Locate the cell with the specified text and output its (x, y) center coordinate. 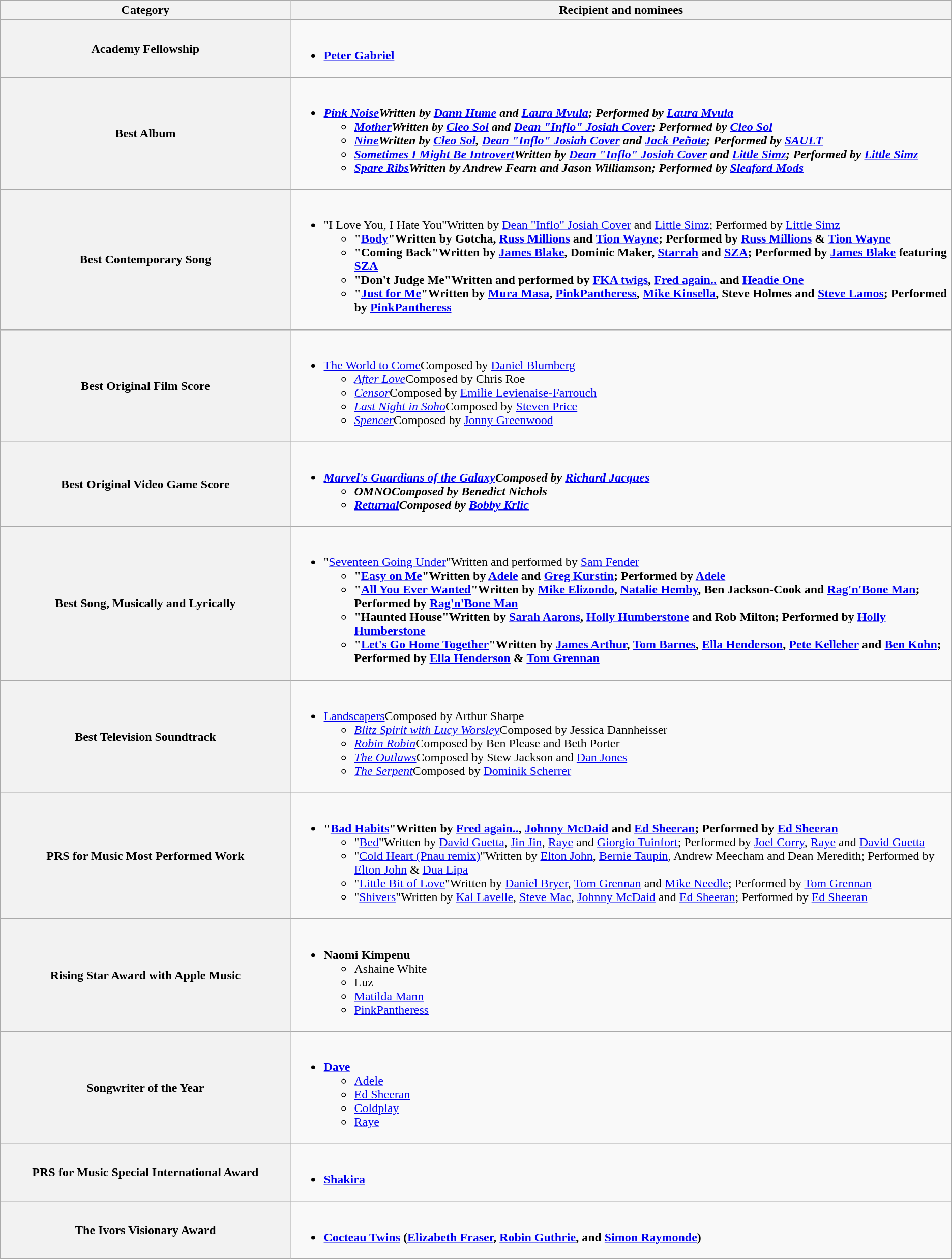
PRS for Music Special International Award (145, 1173)
Best Contemporary Song (145, 259)
Academy Fellowship (145, 49)
Songwriter of the Year (145, 1087)
Best Television Soundtrack (145, 736)
DaveAdeleEd SheeranColdplayRaye (621, 1087)
Rising Star Award with Apple Music (145, 975)
Category (145, 10)
Marvel's Guardians of the GalaxyComposed by Richard JacquesOMNOComposed by Benedict NicholsReturnalComposed by Bobby Krlic (621, 484)
Cocteau Twins (Elizabeth Fraser, Robin Guthrie, and Simon Raymonde) (621, 1230)
Recipient and nominees (621, 10)
Naomi KimpenuAshaine WhiteLuzMatilda MannPinkPantheress (621, 975)
Peter Gabriel (621, 49)
Best Song, Musically and Lyrically (145, 604)
Best Original Video Game Score (145, 484)
Best Original Film Score (145, 385)
Shakira (621, 1173)
Best Album (145, 133)
The Ivors Visionary Award (145, 1230)
PRS for Music Most Performed Work (145, 856)
